Provide the [X, Y] coordinate of the cell's center where the given text is located.  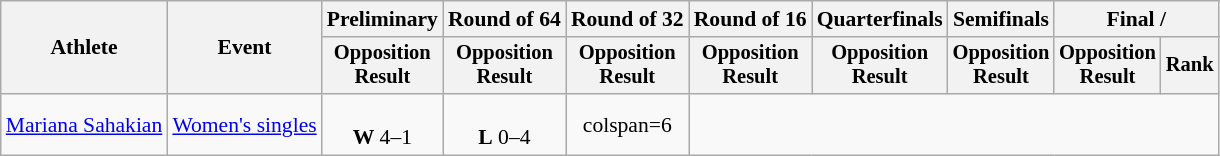
colspan=6 [628, 124]
Round of 32 [628, 19]
Round of 16 [750, 19]
Athlete [84, 48]
Final / [1136, 19]
Rank [1190, 66]
L 0–4 [504, 124]
Round of 64 [504, 19]
Quarterfinals [880, 19]
W 4–1 [382, 124]
Mariana Sahakian [84, 124]
Women's singles [244, 124]
Event [244, 48]
Preliminary [382, 19]
Semifinals [1002, 19]
